Capture the cell that displays the provided text and extract its (X, Y) central coordinate. 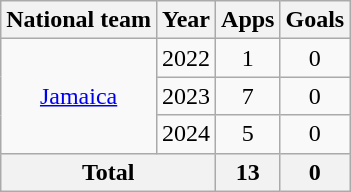
Total (108, 172)
National team (79, 20)
13 (248, 172)
1 (248, 58)
5 (248, 134)
7 (248, 96)
Apps (248, 20)
Year (186, 20)
Jamaica (79, 96)
2023 (186, 96)
Goals (315, 20)
2022 (186, 58)
2024 (186, 134)
